Search for the cell housing the specified text and yield its [X, Y] center coordinate. 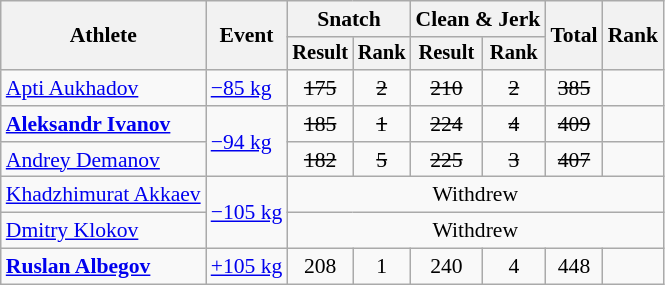
Dmitry Klokov [104, 231]
175 [320, 88]
+105 kg [247, 267]
Ruslan Albegov [104, 267]
Snatch [348, 19]
−94 kg [247, 142]
Aleksandr Ivanov [104, 124]
407 [574, 160]
240 [446, 267]
Total [574, 36]
Khadzhimurat Akkaev [104, 195]
5 [382, 160]
Clean & Jerk [478, 19]
182 [320, 160]
3 [514, 160]
−85 kg [247, 88]
448 [574, 267]
Athlete [104, 36]
185 [320, 124]
210 [446, 88]
Apti Aukhadov [104, 88]
−105 kg [247, 212]
224 [446, 124]
Event [247, 36]
409 [574, 124]
Andrey Demanov [104, 160]
208 [320, 267]
385 [574, 88]
225 [446, 160]
